From the cell containing the given text, extract its center point as (X, Y) coordinate. 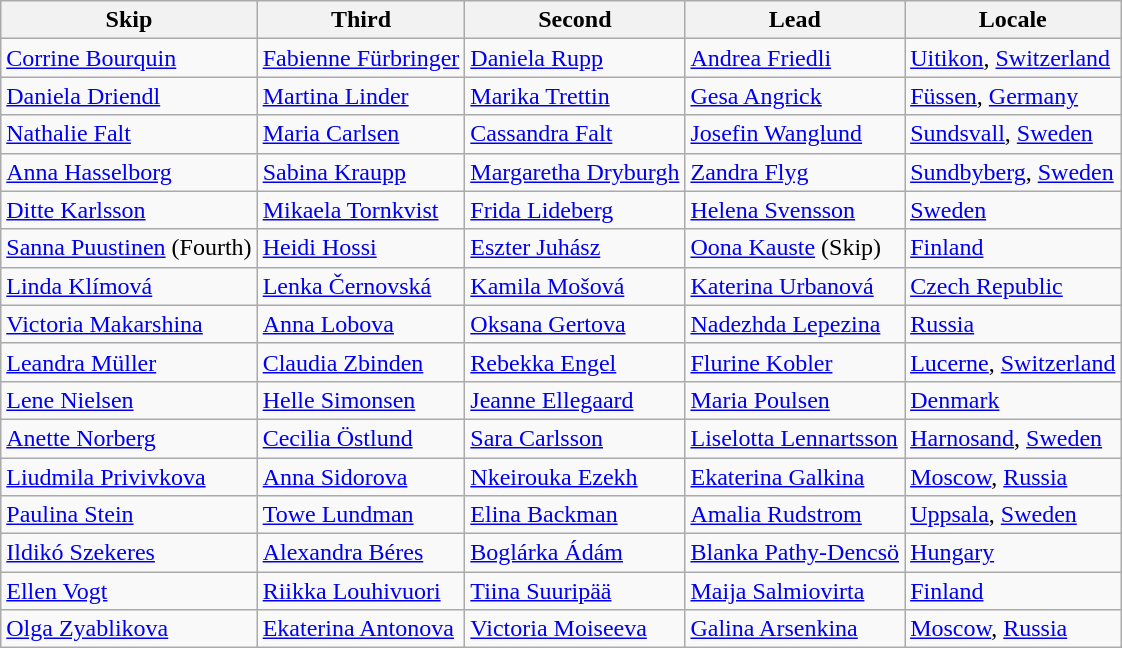
Ekaterina Galkina (795, 477)
Kamila Mošová (575, 286)
Denmark (1013, 400)
Frida Lideberg (575, 210)
Sundsvall, Sweden (1013, 134)
Cassandra Falt (575, 134)
Victoria Moiseeva (575, 629)
Boglárka Ádám (575, 553)
Locale (1013, 20)
Daniela Rupp (575, 58)
Liselotta Lennartsson (795, 438)
Sanna Puustinen (Fourth) (129, 248)
Mikaela Tornkvist (361, 210)
Czech Republic (1013, 286)
Flurine Kobler (795, 362)
Hungary (1013, 553)
Skip (129, 20)
Linda Klímová (129, 286)
Ekaterina Antonova (361, 629)
Alexandra Béres (361, 553)
Nkeirouka Ezekh (575, 477)
Heidi Hossi (361, 248)
Anna Lobova (361, 324)
Lenka Černovská (361, 286)
Daniela Driendl (129, 96)
Sundbyberg, Sweden (1013, 172)
Tiina Suuripää (575, 591)
Sara Carlsson (575, 438)
Leandra Müller (129, 362)
Uppsala, Sweden (1013, 515)
Blanka Pathy-Dencsö (795, 553)
Andrea Friedli (795, 58)
Maria Carlsen (361, 134)
Uitikon, Switzerland (1013, 58)
Nadezhda Lepezina (795, 324)
Katerina Urbanová (795, 286)
Anna Sidorova (361, 477)
Gesa Angrick (795, 96)
Rebekka Engel (575, 362)
Maija Salmiovirta (795, 591)
Marika Trettin (575, 96)
Sweden (1013, 210)
Nathalie Falt (129, 134)
Olga Zyablikova (129, 629)
Anette Norberg (129, 438)
Anna Hasselborg (129, 172)
Galina Arsenkina (795, 629)
Fabienne Fürbringer (361, 58)
Zandra Flyg (795, 172)
Jeanne Ellegaard (575, 400)
Harnosand, Sweden (1013, 438)
Eszter Juhász (575, 248)
Helle Simonsen (361, 400)
Josefin Wanglund (795, 134)
Amalia Rudstrom (795, 515)
Sabina Kraupp (361, 172)
Elina Backman (575, 515)
Oona Kauste (Skip) (795, 248)
Lucerne, Switzerland (1013, 362)
Liudmila Privivkova (129, 477)
Corrine Bourquin (129, 58)
Lead (795, 20)
Riikka Louhivuori (361, 591)
Margaretha Dryburgh (575, 172)
Oksana Gertova (575, 324)
Maria Poulsen (795, 400)
Towe Lundman (361, 515)
Ellen Vogt (129, 591)
Russia (1013, 324)
Ditte Karlsson (129, 210)
Lene Nielsen (129, 400)
Paulina Stein (129, 515)
Claudia Zbinden (361, 362)
Martina Linder (361, 96)
Ildikó Szekeres (129, 553)
Third (361, 20)
Helena Svensson (795, 210)
Second (575, 20)
Füssen, Germany (1013, 96)
Cecilia Östlund (361, 438)
Victoria Makarshina (129, 324)
